Determine the (x, y) coordinate at the center of the cell enclosing the given text.  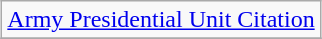
Army Presidential Unit Citation (161, 20)
